Output the [x, y] coordinate of the center of the cell containing the given text.  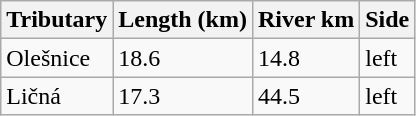
Olešnice [57, 58]
18.6 [183, 58]
14.8 [306, 58]
Tributary [57, 20]
Length (km) [183, 20]
17.3 [183, 96]
Side [388, 20]
Ličná [57, 96]
River km [306, 20]
44.5 [306, 96]
